For the text-containing cell, return its midpoint in [x, y] coordinate format. 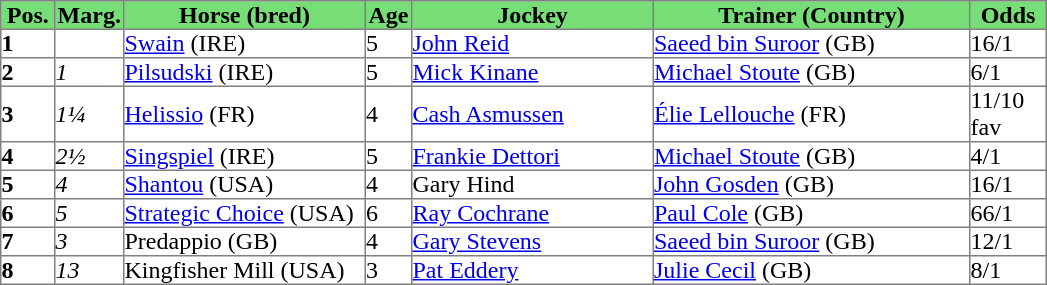
6/1 [1008, 72]
Gary Hind [533, 184]
Frankie Dettori [533, 156]
Helissio (FR) [245, 114]
13 [90, 270]
Cash Asmussen [533, 114]
Mick Kinane [533, 72]
John Gosden (GB) [811, 184]
Trainer (Country) [811, 15]
12/1 [1008, 241]
11/10 fav [1008, 114]
4/1 [1008, 156]
Shantou (USA) [245, 184]
Julie Cecil (GB) [811, 270]
8/1 [1008, 270]
Pilsudski (IRE) [245, 72]
Paul Cole (GB) [811, 213]
John Reid [533, 43]
Swain (IRE) [245, 43]
7 [28, 241]
Singspiel (IRE) [245, 156]
2½ [90, 156]
Predappio (GB) [245, 241]
Jockey [533, 15]
2 [28, 72]
1¼ [90, 114]
66/1 [1008, 213]
Pos. [28, 15]
Marg. [90, 15]
Gary Stevens [533, 241]
Kingfisher Mill (USA) [245, 270]
Ray Cochrane [533, 213]
Odds [1008, 15]
Strategic Choice (USA) [245, 213]
Horse (bred) [245, 15]
Age [388, 15]
Élie Lellouche (FR) [811, 114]
Pat Eddery [533, 270]
8 [28, 270]
